Extract the (x, y) coordinate from the center of the cell holding the provided text.  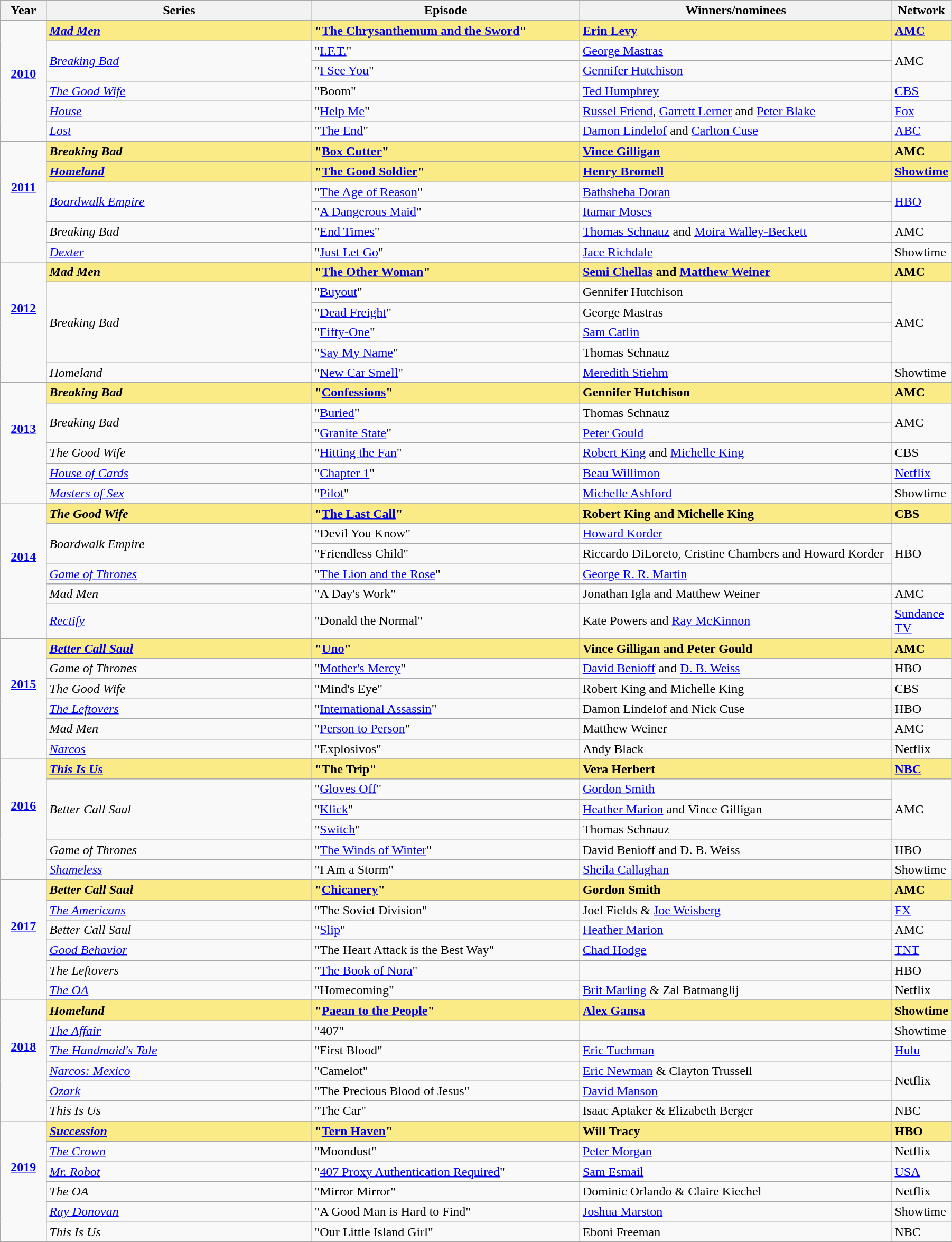
Winners/nominees (735, 11)
Succession (179, 1131)
"Mother's Mercy" (446, 669)
"Buyout" (446, 292)
Lost (179, 131)
Dominic Orlando & Claire Kiechel (735, 1191)
Fox (921, 111)
"Hitting the Fan" (446, 453)
"The Trip" (446, 769)
Heather Marion and Vince Gilligan (735, 809)
"Moondust" (446, 1151)
Sam Esmail (735, 1171)
The Americans (179, 910)
"The Chrysanthemum and the Sword" (446, 31)
2014 (23, 571)
"Person to Person" (446, 729)
Narcos (179, 749)
"Tern Haven" (446, 1131)
"The Heart Attack is the Best Way" (446, 950)
Mr. Robot (179, 1171)
Damon Lindelof and Carlton Cuse (735, 131)
Eric Newman & Clayton Trussell (735, 1071)
2016 (23, 819)
"A Day's Work" (446, 594)
Semi Chellas and Matthew Weiner (735, 272)
"The Precious Blood of Jesus" (446, 1091)
Heather Marion (735, 930)
2015 (23, 699)
"International Assassin" (446, 709)
Ozark (179, 1091)
Rectify (179, 622)
"The End" (446, 131)
"Camelot" (446, 1071)
Bathsheba Doran (735, 191)
2017 (23, 940)
"The Good Soldier" (446, 171)
"Our Little Island Girl" (446, 1232)
Kate Powers and Ray McKinnon (735, 622)
"I See You" (446, 71)
Peter Gould (735, 433)
"Help Me" (446, 111)
"Gloves Off" (446, 789)
ABC (921, 131)
"Boom" (446, 91)
"Mirror Mirror" (446, 1191)
2019 (23, 1181)
USA (921, 1171)
"The Soviet Division" (446, 910)
"I Am a Storm" (446, 869)
Brit Marling & Zal Batmanglij (735, 990)
Henry Bromell (735, 171)
"Homecoming" (446, 990)
Sundance TV (921, 622)
"The Book of Nora" (446, 970)
Michelle Ashford (735, 493)
"Slip" (446, 930)
"End Times" (446, 231)
2013 (23, 443)
Dexter (179, 252)
"Uno" (446, 648)
"Devil You Know" (446, 533)
"Paean to the People" (446, 1011)
Series (179, 11)
Jonathan Igla and Matthew Weiner (735, 594)
2012 (23, 322)
2010 (23, 81)
Sheila Callaghan (735, 869)
Chad Hodge (735, 950)
Eric Tuchman (735, 1051)
"407 Proxy Authentication Required" (446, 1171)
"Friendless Child" (446, 553)
Hulu (921, 1051)
House (179, 111)
Peter Morgan (735, 1151)
"The Car" (446, 1111)
"A Good Man is Hard to Find" (446, 1211)
"The Winds of Winter" (446, 849)
"Confessions" (446, 393)
"Buried" (446, 413)
Network (921, 11)
Sam Catlin (735, 332)
The Handmaid's Tale (179, 1051)
"The Last Call" (446, 513)
Damon Lindelof and Nick Cuse (735, 709)
"Explosivos" (446, 749)
"Pilot" (446, 493)
"A Dangerous Maid" (446, 211)
"Say My Name" (446, 353)
"Granite State" (446, 433)
"407" (446, 1031)
Masters of Sex (179, 493)
"Mind's Eye" (446, 689)
Ray Donovan (179, 1211)
Matthew Weiner (735, 729)
Will Tracy (735, 1131)
Vince Gilligan and Peter Gould (735, 648)
"Donald the Normal" (446, 622)
Vera Herbert (735, 769)
Joel Fields & Joe Weisberg (735, 910)
"Fifty-One" (446, 332)
Beau Willimon (735, 473)
Eboni Freeman (735, 1232)
Ted Humphrey (735, 91)
The Crown (179, 1151)
"Just Let Go" (446, 252)
"Switch" (446, 829)
FX (921, 910)
"The Age of Reason" (446, 191)
Alex Gansa (735, 1011)
"Dead Freight" (446, 312)
"The Lion and the Rose" (446, 573)
David Manson (735, 1091)
"The Other Woman" (446, 272)
Year (23, 11)
The Affair (179, 1031)
TNT (921, 950)
Jace Richdale (735, 252)
Thomas Schnauz and Moira Walley-Beckett (735, 231)
Howard Korder (735, 533)
Shameless (179, 869)
Good Behavior (179, 950)
"I.F.T." (446, 51)
George R. R. Martin (735, 573)
House of Cards (179, 473)
Andy Black (735, 749)
Erin Levy (735, 31)
Narcos: Mexico (179, 1071)
"Chicanery" (446, 889)
"Chapter 1" (446, 473)
Riccardo DiLoreto, Cristine Chambers and Howard Korder (735, 553)
Vince Gilligan (735, 151)
2018 (23, 1061)
Russel Friend, Garrett Lerner and Peter Blake (735, 111)
Isaac Aptaker & Elizabeth Berger (735, 1111)
"First Blood" (446, 1051)
Meredith Stiehm (735, 373)
Itamar Moses (735, 211)
"New Car Smell" (446, 373)
Episode (446, 11)
Joshua Marston (735, 1211)
"Klick" (446, 809)
"Box Cutter" (446, 151)
2011 (23, 201)
